Identify which cell holds the provided text, then report its (x, y) central coordinate. 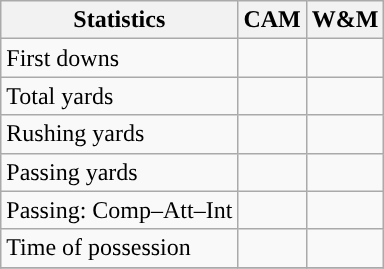
Rushing yards (120, 134)
CAM (272, 20)
Passing yards (120, 172)
Passing: Comp–Att–Int (120, 210)
Statistics (120, 20)
First downs (120, 58)
Time of possession (120, 248)
Total yards (120, 96)
W&M (345, 20)
